Scan for the cell matching the given text and deliver its [X, Y] coordinate at center. 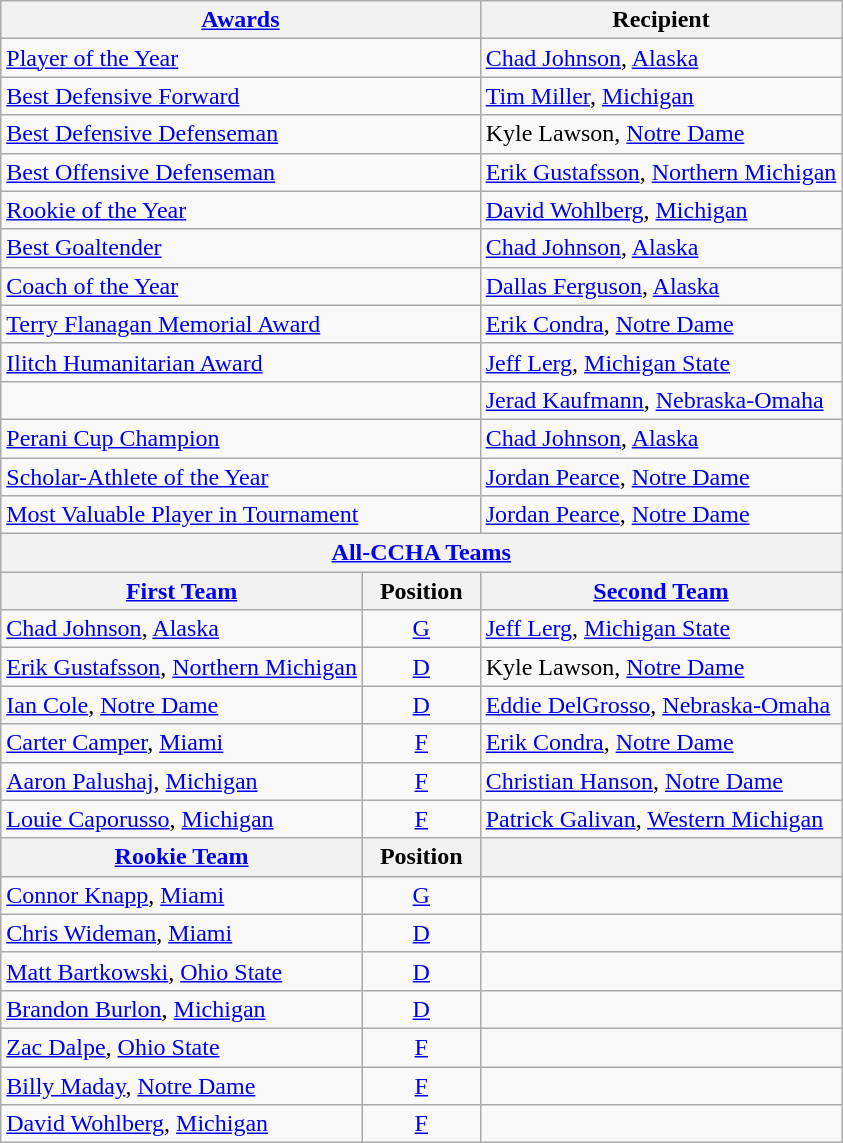
Best Offensive Defenseman [240, 172]
Best Defensive Defenseman [240, 134]
Best Defensive Forward [240, 96]
Carter Camper, Miami [182, 743]
Zac Dalpe, Ohio State [182, 1047]
Coach of the Year [240, 286]
All-CCHA Teams [422, 553]
Connor Knapp, Miami [182, 895]
Aaron Palushaj, Michigan [182, 781]
Scholar-Athlete of the Year [240, 477]
First Team [182, 591]
Player of the Year [240, 58]
Best Goaltender [240, 248]
Jerad Kaufmann, Nebraska-Omaha [661, 400]
Patrick Galivan, Western Michigan [661, 819]
Perani Cup Champion [240, 438]
Brandon Burlon, Michigan [182, 1009]
Ilitch Humanitarian Award [240, 362]
Rookie Team [182, 857]
Terry Flanagan Memorial Award [240, 324]
Matt Bartkowski, Ohio State [182, 971]
Louie Caporusso, Michigan [182, 819]
Billy Maday, Notre Dame [182, 1085]
Second Team [661, 591]
Eddie DelGrosso, Nebraska-Omaha [661, 705]
Awards [240, 20]
Recipient [661, 20]
Rookie of the Year [240, 210]
Tim Miller, Michigan [661, 96]
Ian Cole, Notre Dame [182, 705]
Christian Hanson, Notre Dame [661, 781]
Most Valuable Player in Tournament [240, 515]
Dallas Ferguson, Alaska [661, 286]
Chris Wideman, Miami [182, 933]
